Return [X, Y] of the center of cell containing provided text 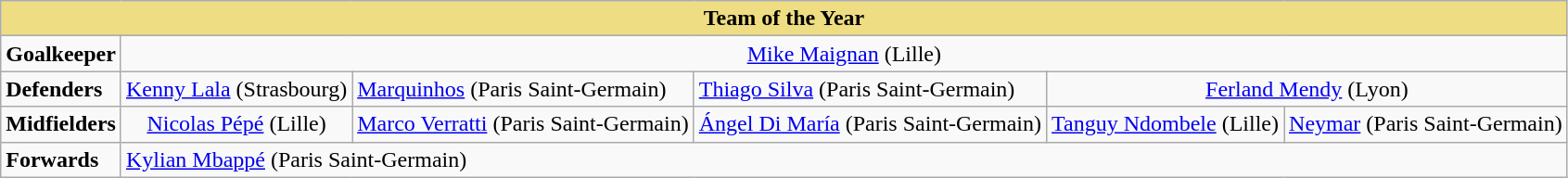
Marquinhos (Paris Saint-Germain) [523, 89]
Ferland Mendy (Lyon) [1307, 89]
Kenny Lala (Strasbourg) [236, 89]
Goalkeeper [61, 54]
Team of the Year [784, 19]
Mike Maignan (Lille) [844, 54]
Thiago Silva (Paris Saint-Germain) [870, 89]
Ángel Di María (Paris Saint-Germain) [870, 124]
Neymar (Paris Saint-Germain) [1426, 124]
Kylian Mbappé (Paris Saint-Germain) [844, 159]
Nicolas Pépé (Lille) [236, 124]
Tanguy Ndombele (Lille) [1166, 124]
Marco Verratti (Paris Saint-Germain) [523, 124]
Forwards [61, 159]
Midfielders [61, 124]
Defenders [61, 89]
